Pinpoint the cell where the given text exists, returning its [x, y] midpoint coordinate. 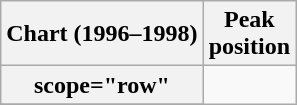
Peakposition [249, 34]
Chart (1996–1998) [102, 34]
scope="row" [102, 85]
